Extract the [X, Y] coordinate from the center of the cell holding the provided text.  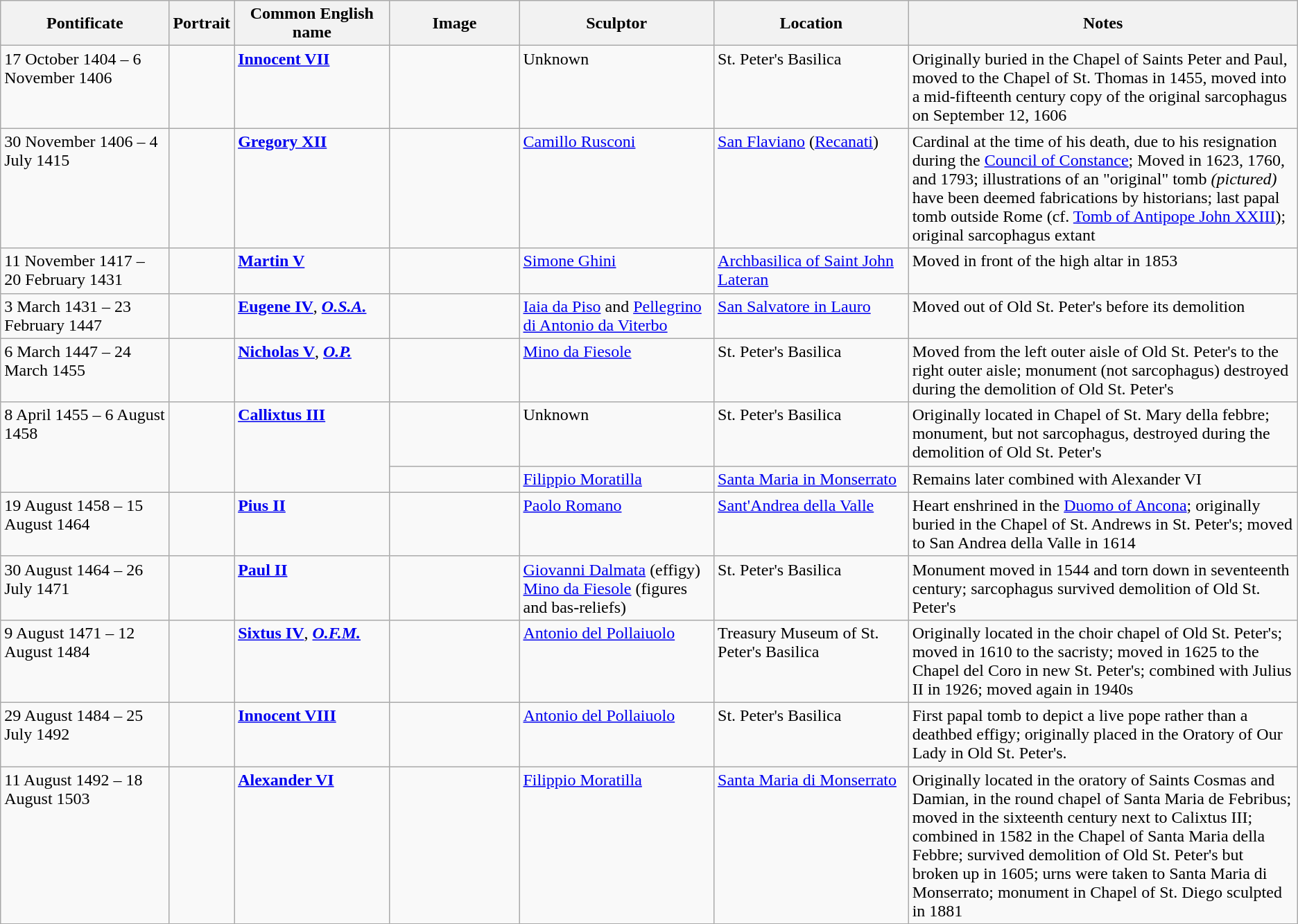
Heart enshrined in the Duomo of Ancona; originally buried in the Chapel of St. Andrews in St. Peter's; moved to San Andrea della Valle in 1614 [1102, 524]
Santa Maria di Monserrato [811, 846]
8 April 1455 – 6 August 1458 [85, 447]
Common English name [312, 24]
Innocent VIII [312, 734]
Moved in front of the high altar in 1853 [1102, 270]
17 October 1404 – 6 November 1406 [85, 87]
San Flaviano (Recanati) [811, 189]
Sant'Andrea della Valle [811, 524]
Portrait [202, 24]
Notes [1102, 24]
Gregory XII [312, 189]
Location [811, 24]
Moved out of Old St. Peter's before its demolition [1102, 316]
Remains later combined with Alexander VI [1102, 479]
Treasury Museum of St. Peter's Basilica [811, 661]
Sculptor [617, 24]
Mino da Fiesole [617, 370]
Paul II [312, 588]
Camillo Rusconi [617, 189]
29 August 1484 – 25 July 1492 [85, 734]
San Salvatore in Lauro [811, 316]
Sixtus IV, O.F.M. [312, 661]
Pontificate [85, 24]
Martin V [312, 270]
Eugene IV, O.S.A. [312, 316]
Alexander VI [312, 846]
Callixtus III [312, 447]
Archbasilica of Saint John Lateran [811, 270]
Paolo Romano [617, 524]
6 March 1447 – 24 March 1455 [85, 370]
Monument moved in 1544 and torn down in seventeenth century; sarcophagus survived demolition of Old St. Peter's [1102, 588]
19 August 1458 – 15 August 1464 [85, 524]
Originally located in Chapel of St. Mary della febbre; monument, but not sarcophagus, destroyed during the demolition of Old St. Peter's [1102, 434]
First papal tomb to depict a live pope rather than a deathbed effigy; originally placed in the Oratory of Our Lady in Old St. Peter's. [1102, 734]
Giovanni Dalmata (effigy)Mino da Fiesole (figures and bas-reliefs) [617, 588]
9 August 1471 – 12 August 1484 [85, 661]
Innocent VII [312, 87]
30 November 1406 – 4 July 1415 [85, 189]
Iaia da Piso and Pellegrino di Antonio da Viterbo [617, 316]
Nicholas V, O.P. [312, 370]
30 August 1464 – 26 July 1471 [85, 588]
11 November 1417 – 20 February 1431 [85, 270]
Santa Maria in Monserrato [811, 479]
Pius II [312, 524]
3 March 1431 – 23 February 1447 [85, 316]
Simone Ghini [617, 270]
Image [455, 24]
11 August 1492 – 18 August 1503 [85, 846]
